Extract the [X, Y] coordinate from the center of the cell holding the provided text.  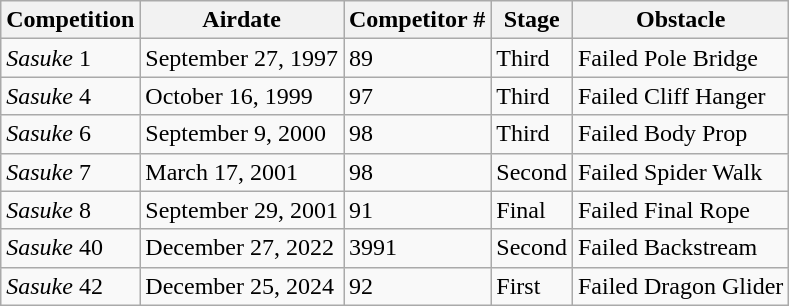
First [532, 286]
Sasuke 8 [70, 210]
89 [418, 58]
Sasuke 4 [70, 96]
Obstacle [680, 20]
Failed Pole Bridge [680, 58]
September 29, 2001 [242, 210]
Competitor # [418, 20]
Failed Dragon Glider [680, 286]
97 [418, 96]
Failed Cliff Hanger [680, 96]
Stage [532, 20]
December 25, 2024 [242, 286]
September 9, 2000 [242, 134]
December 27, 2022 [242, 248]
March 17, 2001 [242, 172]
91 [418, 210]
Failed Body Prop [680, 134]
Sasuke 42 [70, 286]
Competition [70, 20]
Final [532, 210]
3991 [418, 248]
October 16, 1999 [242, 96]
92 [418, 286]
Failed Backstream [680, 248]
Failed Final Rope [680, 210]
Failed Spider Walk [680, 172]
Sasuke 40 [70, 248]
Sasuke 6 [70, 134]
Airdate [242, 20]
Sasuke 1 [70, 58]
Sasuke 7 [70, 172]
September 27, 1997 [242, 58]
